Identify which cell holds the provided text, then report its (X, Y) central coordinate. 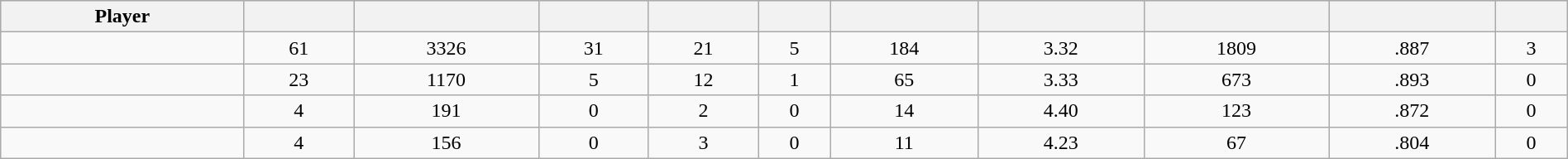
31 (594, 48)
14 (904, 111)
12 (703, 79)
2 (703, 111)
11 (904, 142)
.872 (1413, 111)
4.23 (1060, 142)
1 (794, 79)
3.32 (1060, 48)
.887 (1413, 48)
191 (447, 111)
4.40 (1060, 111)
1809 (1236, 48)
Player (122, 17)
.893 (1413, 79)
184 (904, 48)
67 (1236, 142)
156 (447, 142)
3326 (447, 48)
1170 (447, 79)
23 (299, 79)
673 (1236, 79)
61 (299, 48)
65 (904, 79)
3.33 (1060, 79)
.804 (1413, 142)
21 (703, 48)
123 (1236, 111)
